Scan for the cell matching the given text and deliver its (x, y) coordinate at center. 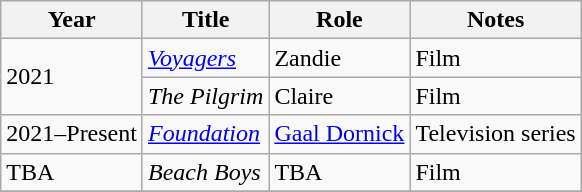
Voyagers (205, 58)
The Pilgrim (205, 96)
Gaal Dornick (340, 134)
2021–Present (72, 134)
2021 (72, 77)
Beach Boys (205, 172)
Role (340, 20)
Foundation (205, 134)
Television series (496, 134)
Title (205, 20)
Claire (340, 96)
Year (72, 20)
Zandie (340, 58)
Notes (496, 20)
